Identify which cell holds the provided text, then report its (X, Y) central coordinate. 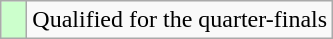
Qualified for the quarter-finals (180, 20)
